Capture the cell that displays the provided text and extract its [x, y] central coordinate. 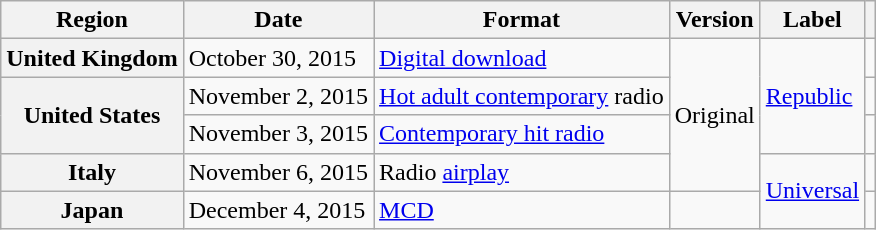
United States [92, 115]
Date [278, 20]
November 6, 2015 [278, 172]
MCD [522, 210]
Region [92, 20]
Label [812, 20]
Japan [92, 210]
Format [522, 20]
United Kingdom [92, 58]
Contemporary hit radio [522, 134]
Hot adult contemporary radio [522, 96]
Republic [812, 96]
October 30, 2015 [278, 58]
Italy [92, 172]
Digital download [522, 58]
December 4, 2015 [278, 210]
Radio airplay [522, 172]
Original [714, 115]
Universal [812, 191]
November 2, 2015 [278, 96]
Version [714, 20]
November 3, 2015 [278, 134]
